Locate the cell with the specified text and output its [x, y] center coordinate. 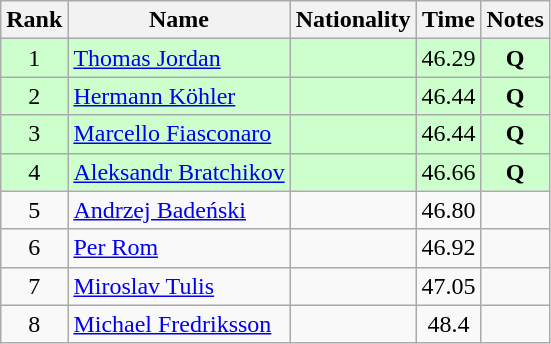
Hermann Köhler [179, 96]
47.05 [448, 286]
2 [34, 96]
7 [34, 286]
Thomas Jordan [179, 58]
1 [34, 58]
Name [179, 20]
Time [448, 20]
Andrzej Badeński [179, 210]
Per Rom [179, 248]
46.80 [448, 210]
Aleksandr Bratchikov [179, 172]
6 [34, 248]
Rank [34, 20]
Miroslav Tulis [179, 286]
5 [34, 210]
Marcello Fiasconaro [179, 134]
Notes [515, 20]
46.29 [448, 58]
46.92 [448, 248]
3 [34, 134]
48.4 [448, 324]
Michael Fredriksson [179, 324]
8 [34, 324]
4 [34, 172]
46.66 [448, 172]
Nationality [353, 20]
